Return (X, Y) of the center of cell containing provided text 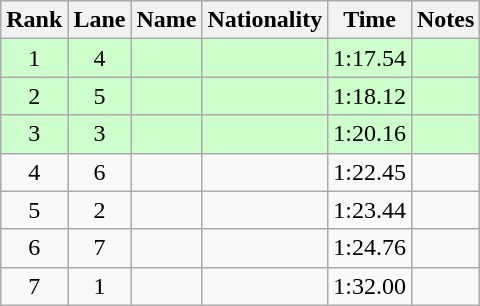
1:24.76 (370, 248)
1:18.12 (370, 96)
Notes (445, 20)
Time (370, 20)
1:17.54 (370, 58)
1:22.45 (370, 172)
Rank (34, 20)
Nationality (265, 20)
1:23.44 (370, 210)
1:32.00 (370, 286)
Lane (100, 20)
1:20.16 (370, 134)
Name (166, 20)
